Detect which cell encompasses the target text, then output its [x, y] center coordinate. 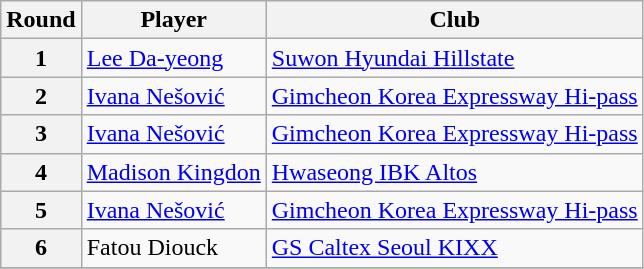
2 [41, 96]
Madison Kingdon [174, 172]
Lee Da-yeong [174, 58]
Club [454, 20]
Round [41, 20]
3 [41, 134]
Player [174, 20]
5 [41, 210]
GS Caltex Seoul KIXX [454, 248]
4 [41, 172]
Fatou Diouck [174, 248]
1 [41, 58]
Suwon Hyundai Hillstate [454, 58]
Hwaseong IBK Altos [454, 172]
6 [41, 248]
